Return [X, Y] of the center of cell containing provided text 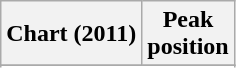
Peak position [188, 34]
Chart (2011) [72, 34]
